Search for the cell housing the specified text and yield its [X, Y] center coordinate. 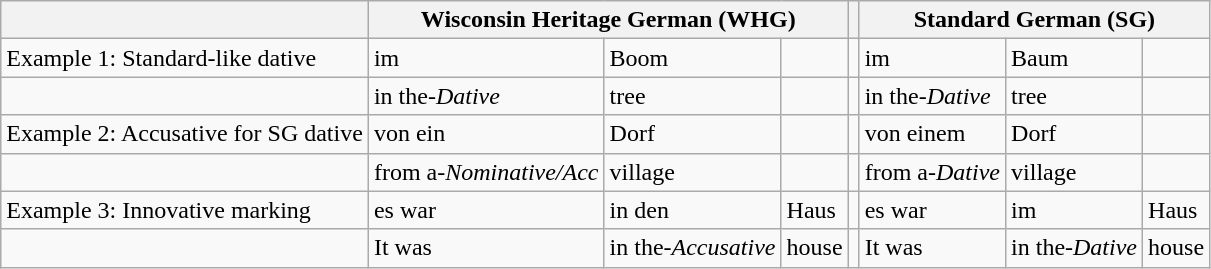
in the-Accusative [692, 248]
Boom [692, 58]
Baum [1074, 58]
von ein [486, 134]
Example 3: Innovative marking [185, 210]
Standard German (SG) [1034, 20]
from a-Dative [932, 172]
von einem [932, 134]
in den [692, 210]
Example 1: Standard-like dative [185, 58]
from a-Nominative/Acc [486, 172]
Example 2: Accusative for SG dative [185, 134]
Wisconsin Heritage German (WHG) [608, 20]
